Pinpoint the cell where the given text exists, returning its (X, Y) midpoint coordinate. 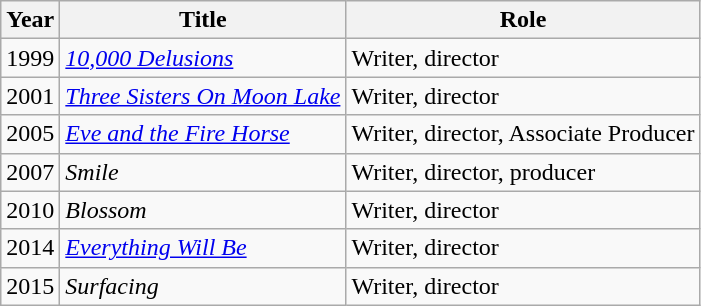
Smile (203, 172)
Writer, director, Associate Producer (523, 134)
2015 (30, 286)
2014 (30, 248)
1999 (30, 58)
Writer, director, producer (523, 172)
2010 (30, 210)
Three Sisters On Moon Lake (203, 96)
2007 (30, 172)
Title (203, 20)
Year (30, 20)
Blossom (203, 210)
2005 (30, 134)
2001 (30, 96)
Surfacing (203, 286)
Role (523, 20)
Everything Will Be (203, 248)
10,000 Delusions (203, 58)
Eve and the Fire Horse (203, 134)
